Extract the (x, y) coordinate from the center of the cell holding the provided text.  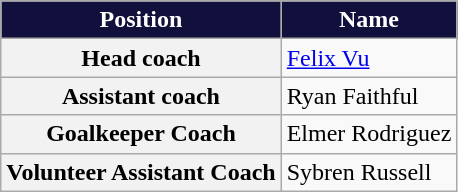
Assistant coach (141, 96)
Volunteer Assistant Coach (141, 172)
Head coach (141, 58)
Goalkeeper Coach (141, 134)
Sybren Russell (369, 172)
Ryan Faithful (369, 96)
Elmer Rodriguez (369, 134)
Position (141, 20)
Name (369, 20)
Felix Vu (369, 58)
